From the cell containing the given text, extract its center point as (x, y) coordinate. 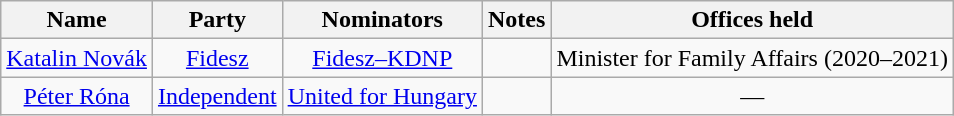
Party (217, 20)
Minister for Family Affairs (2020–2021) (752, 58)
— (752, 96)
Offices held (752, 20)
Nominators (382, 20)
Name (77, 20)
Notes (516, 20)
Fidesz (217, 58)
Katalin Novák (77, 58)
Fidesz–KDNP (382, 58)
United for Hungary (382, 96)
Independent (217, 96)
Péter Róna (77, 96)
